Return the [X, Y] coordinate for the center point of the cell that contains the specified text.  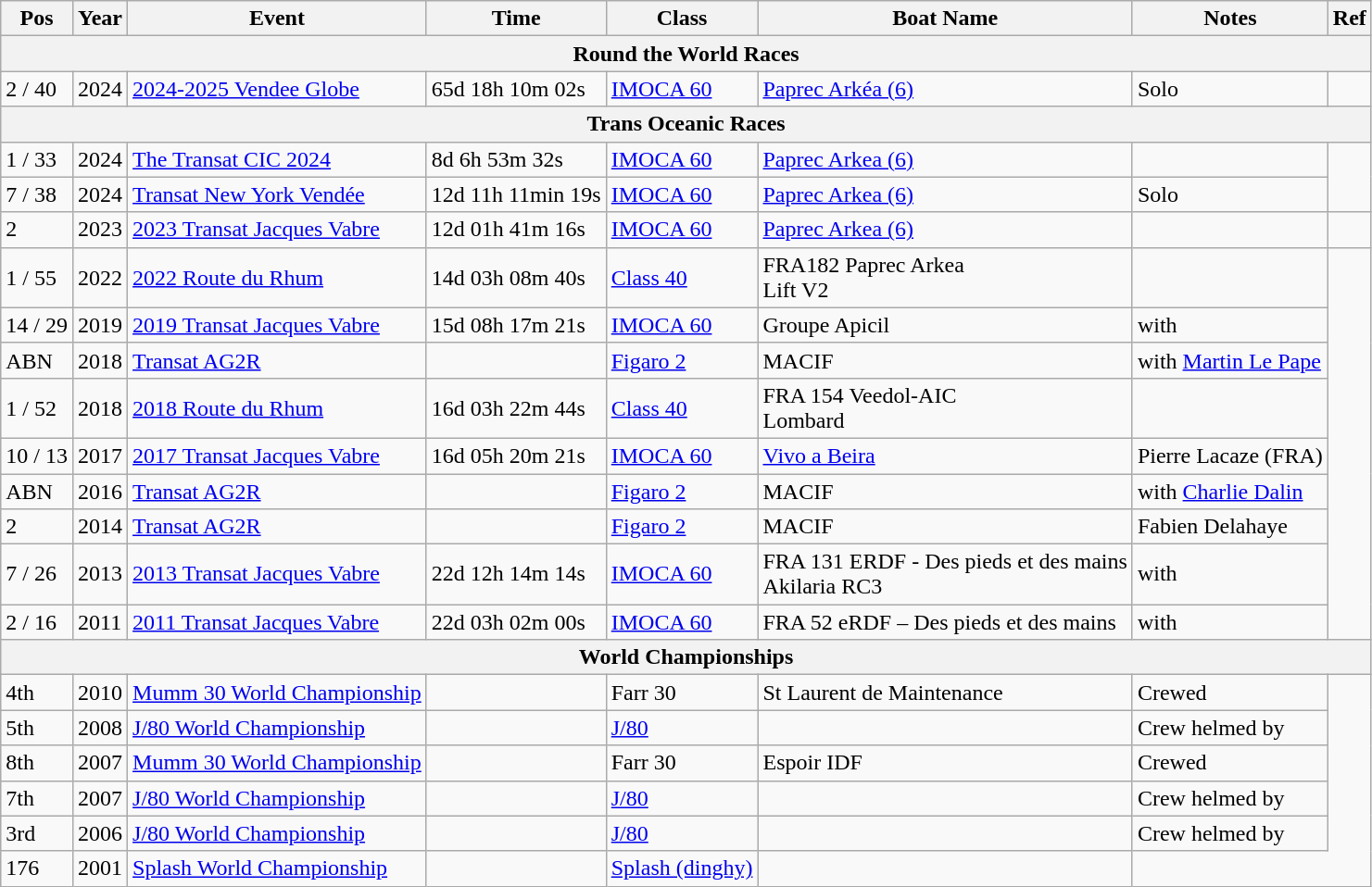
Vivo a Beira [945, 456]
St Laurent de Maintenance [945, 693]
Event [278, 19]
Fabien Delahaye [1230, 527]
14 / 29 [37, 325]
2023 [100, 230]
12d 01h 41m 16s [516, 230]
4th [37, 693]
2006 [100, 833]
2008 [100, 728]
FRA 154 Veedol-AICLombard [945, 407]
2019 [100, 325]
Trans Oceanic Races [686, 124]
12d 11h 11min 19s [516, 194]
with Charlie Dalin [1230, 492]
10 / 13 [37, 456]
Notes [1230, 19]
with Martin Le Pape [1230, 360]
1 / 52 [37, 407]
65d 18h 10m 02s [516, 89]
2019 Transat Jacques Vabre [278, 325]
16d 03h 22m 44s [516, 407]
Year [100, 19]
Splash World Championship [278, 868]
2001 [100, 868]
7 / 26 [37, 574]
Ref [1349, 19]
Groupe Apicil [945, 325]
FRA182 Paprec ArkeaLift V2 [945, 278]
176 [37, 868]
2023 Transat Jacques Vabre [278, 230]
1 / 55 [37, 278]
16d 05h 20m 21s [516, 456]
Pierre Lacaze (FRA) [1230, 456]
2013 Transat Jacques Vabre [278, 574]
8d 6h 53m 32s [516, 159]
Transat New York Vendée [278, 194]
Paprec Arkéa (6) [945, 89]
2017 [100, 456]
World Championships [686, 657]
2024-2025 Vendee Globe [278, 89]
2016 [100, 492]
Espoir IDF [945, 763]
2017 Transat Jacques Vabre [278, 456]
Splash (dinghy) [682, 868]
2022 Route du Rhum [278, 278]
22d 12h 14m 14s [516, 574]
22d 03h 02m 00s [516, 622]
2018 Route du Rhum [278, 407]
8th [37, 763]
2010 [100, 693]
The Transat CIC 2024 [278, 159]
2011 [100, 622]
14d 03h 08m 40s [516, 278]
15d 08h 17m 21s [516, 325]
2 / 40 [37, 89]
2014 [100, 527]
3rd [37, 833]
Time [516, 19]
2011 Transat Jacques Vabre [278, 622]
7 / 38 [37, 194]
Class [682, 19]
Pos [37, 19]
7th [37, 798]
2013 [100, 574]
Round the World Races [686, 54]
FRA 52 eRDF – Des pieds et des mains [945, 622]
5th [37, 728]
Boat Name [945, 19]
FRA 131 ERDF - Des pieds et des mainsAkilaria RC3 [945, 574]
2022 [100, 278]
2 / 16 [37, 622]
1 / 33 [37, 159]
